Detect which cell encompasses the target text, then output its (x, y) center coordinate. 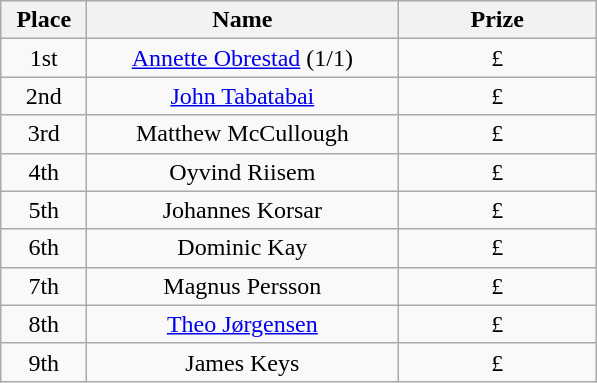
7th (44, 286)
Prize (498, 20)
Johannes Korsar (242, 210)
6th (44, 248)
James Keys (242, 362)
Magnus Persson (242, 286)
5th (44, 210)
Dominic Kay (242, 248)
1st (44, 58)
4th (44, 172)
Matthew McCullough (242, 134)
Annette Obrestad (1/1) (242, 58)
9th (44, 362)
Theo Jørgensen (242, 324)
3rd (44, 134)
2nd (44, 96)
Oyvind Riisem (242, 172)
8th (44, 324)
John Tabatabai (242, 96)
Name (242, 20)
Place (44, 20)
